Return (X, Y) of the center of cell containing provided text 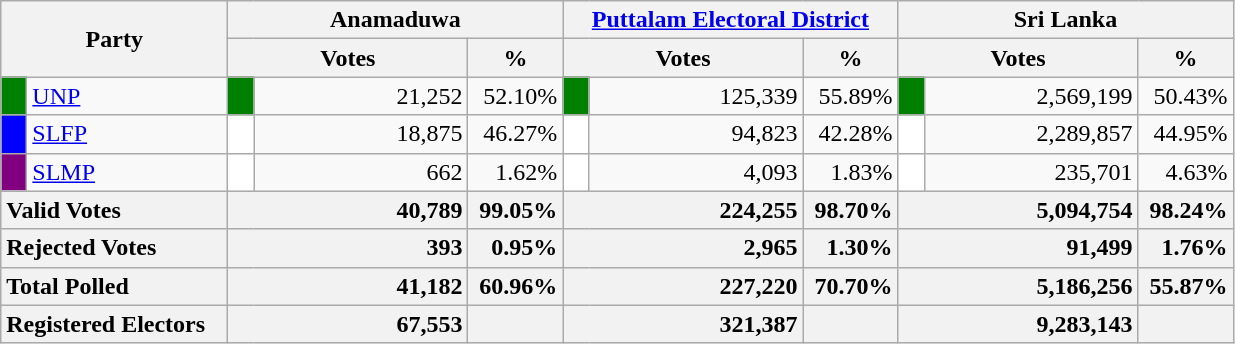
99.05% (516, 210)
44.95% (1186, 134)
235,701 (1031, 172)
5,186,256 (1018, 286)
Anamaduwa (396, 20)
224,255 (683, 210)
1.30% (850, 248)
67,553 (348, 324)
UNP (128, 96)
Sri Lanka (1066, 20)
9,283,143 (1018, 324)
227,220 (683, 286)
Registered Electors (114, 324)
4,093 (696, 172)
21,252 (361, 96)
0.95% (516, 248)
40,789 (348, 210)
393 (348, 248)
4.63% (1186, 172)
125,339 (696, 96)
55.89% (850, 96)
Valid Votes (114, 210)
2,289,857 (1031, 134)
1.76% (1186, 248)
5,094,754 (1018, 210)
2,965 (683, 248)
41,182 (348, 286)
60.96% (516, 286)
SLFP (128, 134)
Puttalam Electoral District (730, 20)
94,823 (696, 134)
Total Polled (114, 286)
SLMP (128, 172)
1.62% (516, 172)
55.87% (1186, 286)
50.43% (1186, 96)
52.10% (516, 96)
662 (361, 172)
98.70% (850, 210)
46.27% (516, 134)
1.83% (850, 172)
Party (114, 39)
91,499 (1018, 248)
42.28% (850, 134)
98.24% (1186, 210)
Rejected Votes (114, 248)
70.70% (850, 286)
18,875 (361, 134)
2,569,199 (1031, 96)
321,387 (683, 324)
